Find where the given text appears and provide that cell's center as (x, y) coordinate. 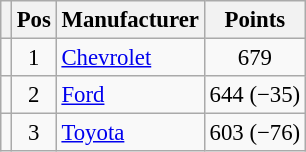
603 (−76) (254, 133)
644 (−35) (254, 95)
Toyota (130, 133)
Points (254, 20)
3 (34, 133)
Chevrolet (130, 58)
Manufacturer (130, 20)
Pos (34, 20)
Ford (130, 95)
2 (34, 95)
679 (254, 58)
1 (34, 58)
